Search for the cell housing the specified text and yield its [X, Y] center coordinate. 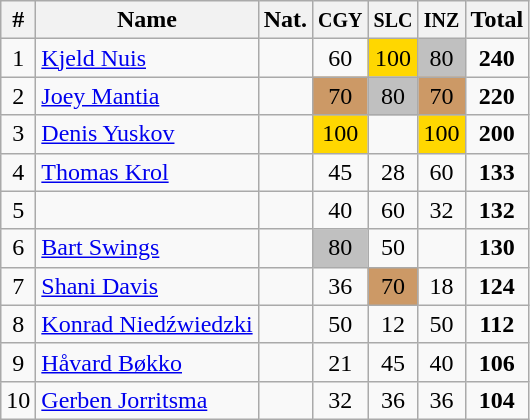
# [18, 20]
Nat. [285, 20]
200 [497, 134]
Denis Yuskov [147, 134]
112 [497, 324]
INZ [442, 20]
12 [393, 324]
6 [18, 248]
240 [497, 58]
5 [18, 210]
10 [18, 400]
Shani Davis [147, 286]
124 [497, 286]
Håvard Bøkko [147, 362]
130 [497, 248]
18 [442, 286]
132 [497, 210]
Bart Swings [147, 248]
Thomas Krol [147, 172]
Joey Mantia [147, 96]
Konrad Niedźwiedzki [147, 324]
Gerben Jorritsma [147, 400]
28 [393, 172]
220 [497, 96]
2 [18, 96]
104 [497, 400]
1 [18, 58]
9 [18, 362]
SLC [393, 20]
Name [147, 20]
8 [18, 324]
4 [18, 172]
133 [497, 172]
3 [18, 134]
CGY [341, 20]
7 [18, 286]
106 [497, 362]
Total [497, 20]
21 [341, 362]
Kjeld Nuis [147, 58]
